Scan for the cell matching the given text and deliver its (X, Y) coordinate at center. 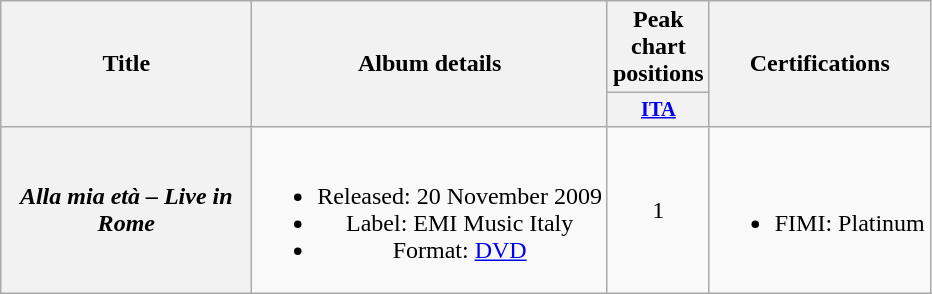
Album details (430, 64)
Alla mia età – Live in Rome (126, 210)
Peak chart positions (658, 47)
FIMI: Platinum (820, 210)
ITA (658, 110)
1 (658, 210)
Certifications (820, 64)
Released: 20 November 2009Label: EMI Music ItalyFormat: DVD (430, 210)
Title (126, 64)
